Return the (X, Y) coordinate for the center point of the cell that contains the specified text.  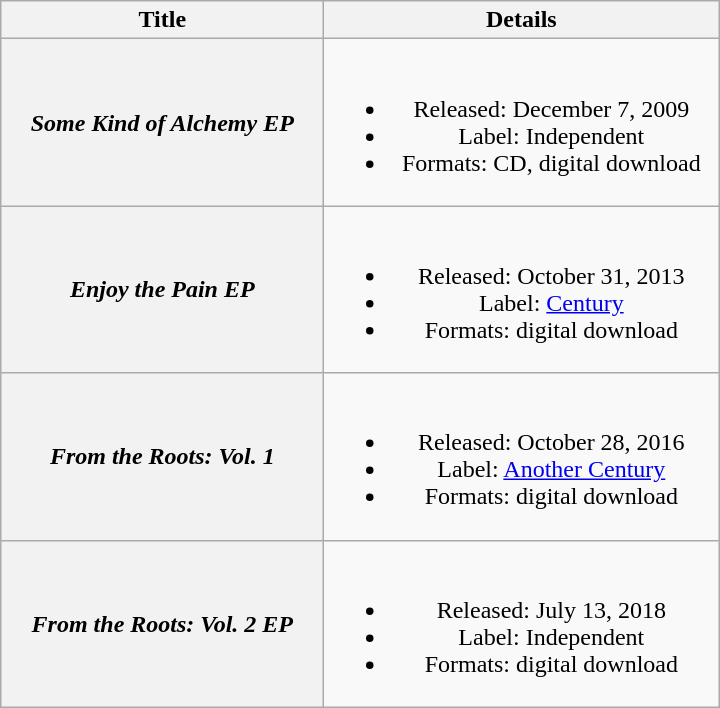
Released: October 28, 2016Label: Another CenturyFormats: digital download (522, 456)
Title (162, 20)
Released: July 13, 2018Label: IndependentFormats: digital download (522, 624)
From the Roots: Vol. 2 EP (162, 624)
Some Kind of Alchemy EP (162, 122)
Released: December 7, 2009Label: IndependentFormats: CD, digital download (522, 122)
Details (522, 20)
Enjoy the Pain EP (162, 290)
Released: October 31, 2013Label: CenturyFormats: digital download (522, 290)
From the Roots: Vol. 1 (162, 456)
